Return the [x, y] coordinate for the center point of the cell that contains the specified text.  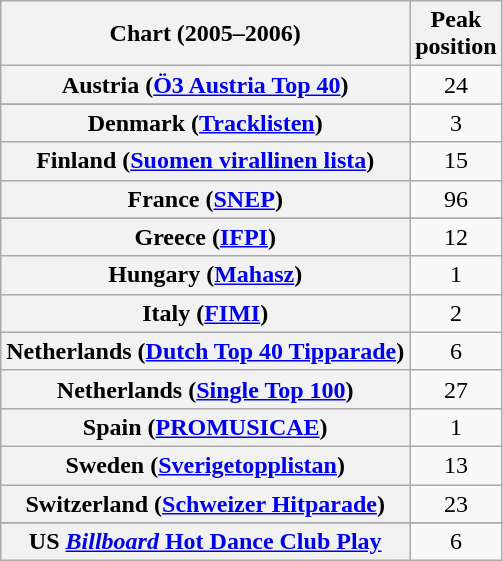
Netherlands (Dutch Top 40 Tipparade) [206, 351]
Sweden (Sverigetopplistan) [206, 465]
Peakposition [456, 34]
Spain (PROMUSICAE) [206, 427]
Chart (2005–2006) [206, 34]
Greece (IFPI) [206, 237]
27 [456, 389]
US Billboard Hot Dance Club Play [206, 542]
15 [456, 161]
2 [456, 313]
Netherlands (Single Top 100) [206, 389]
Austria (Ö3 Austria Top 40) [206, 85]
96 [456, 199]
Switzerland (Schweizer Hitparade) [206, 503]
24 [456, 85]
13 [456, 465]
Hungary (Mahasz) [206, 275]
3 [456, 123]
12 [456, 237]
France (SNEP) [206, 199]
Denmark (Tracklisten) [206, 123]
Italy (FIMI) [206, 313]
Finland (Suomen virallinen lista) [206, 161]
23 [456, 503]
